Detect which cell encompasses the target text, then output its (X, Y) center coordinate. 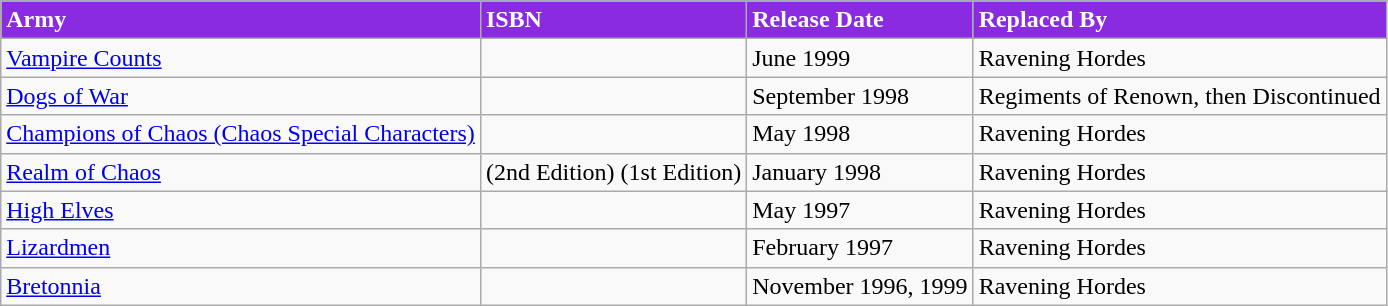
Realm of Chaos (241, 172)
Champions of Chaos (Chaos Special Characters) (241, 134)
Release Date (860, 20)
ISBN (613, 20)
May 1997 (860, 210)
Vampire Counts (241, 58)
Dogs of War (241, 96)
February 1997 (860, 248)
Army (241, 20)
(2nd Edition) (1st Edition) (613, 172)
May 1998 (860, 134)
September 1998 (860, 96)
Regiments of Renown, then Discontinued (1180, 96)
January 1998 (860, 172)
Bretonnia (241, 286)
June 1999 (860, 58)
November 1996, 1999 (860, 286)
Lizardmen (241, 248)
High Elves (241, 210)
Replaced By (1180, 20)
